Pinpoint the cell where the given text exists, returning its [x, y] midpoint coordinate. 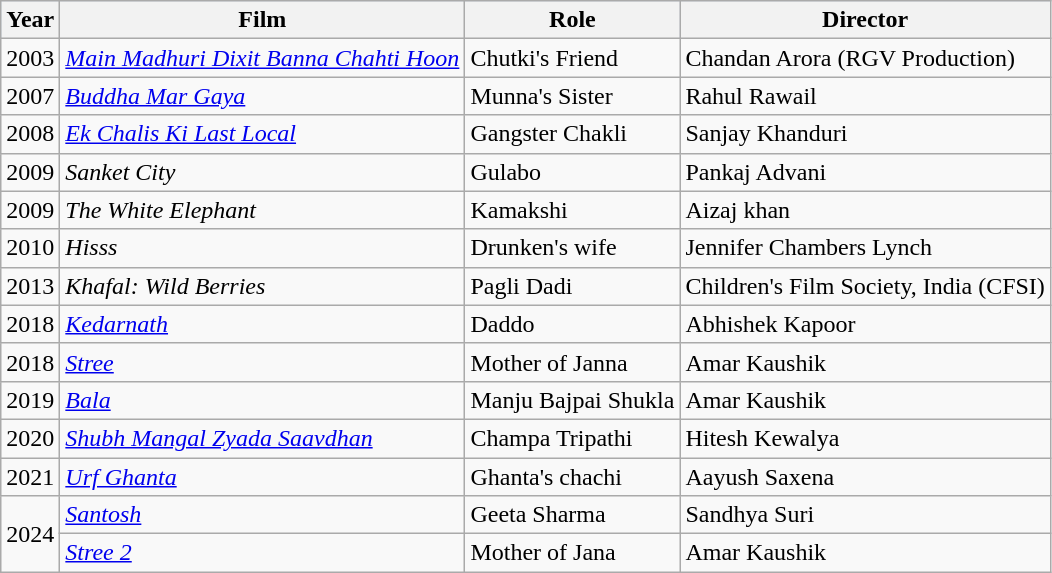
Rahul Rawail [865, 96]
Chutki's Friend [572, 58]
Bala [262, 400]
Aizaj khan [865, 210]
Role [572, 20]
Buddha Mar Gaya [262, 96]
Stree [262, 362]
Director [865, 20]
Gulabo [572, 172]
Daddo [572, 324]
Sanjay Khanduri [865, 134]
Main Madhuri Dixit Banna Chahti Hoon [262, 58]
Children's Film Society, India (CFSI) [865, 286]
2007 [30, 96]
2021 [30, 477]
Santosh [262, 515]
Mother of Janna [572, 362]
Ghanta's chachi [572, 477]
Pagli Dadi [572, 286]
Aayush Saxena [865, 477]
Munna's Sister [572, 96]
Abhishek Kapoor [865, 324]
Champa Tripathi [572, 438]
The White Elephant [262, 210]
Manju Bajpai Shukla [572, 400]
Gangster Chakli [572, 134]
Shubh Mangal Zyada Saavdhan [262, 438]
Kedarnath [262, 324]
Ek Chalis Ki Last Local [262, 134]
2003 [30, 58]
Mother of Jana [572, 553]
Hitesh Kewalya [865, 438]
Khafal: Wild Berries [262, 286]
2020 [30, 438]
2013 [30, 286]
Jennifer Chambers Lynch [865, 248]
Hisss [262, 248]
Urf Ghanta [262, 477]
Kamakshi [572, 210]
Pankaj Advani [865, 172]
Sandhya Suri [865, 515]
Drunken's wife [572, 248]
Chandan Arora (RGV Production) [865, 58]
Stree 2 [262, 553]
2024 [30, 534]
Film [262, 20]
Sanket City [262, 172]
2010 [30, 248]
2008 [30, 134]
Year [30, 20]
2019 [30, 400]
Geeta Sharma [572, 515]
